Detect which cell encompasses the target text, then output its (X, Y) center coordinate. 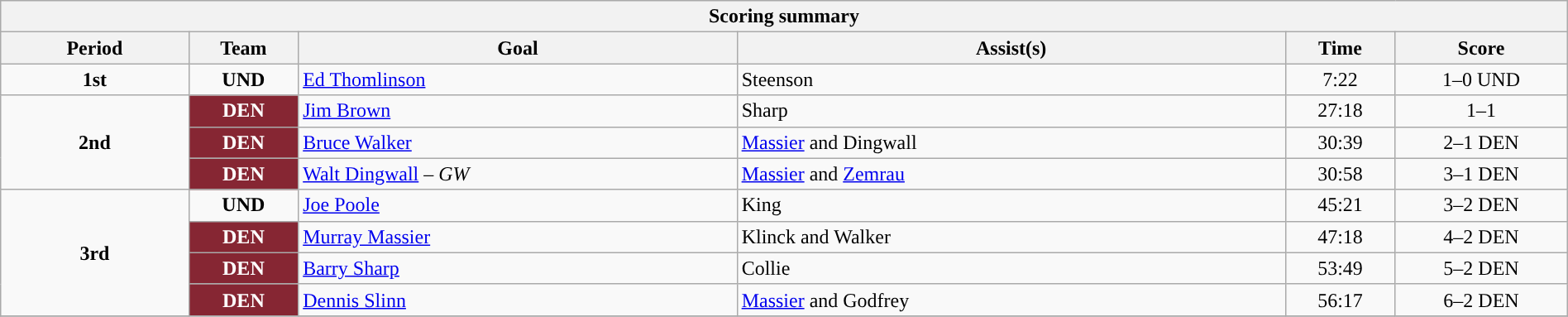
6–2 DEN (1481, 300)
56:17 (1340, 300)
Murray Massier (518, 237)
Klinck and Walker (1011, 237)
30:39 (1340, 142)
Time (1340, 48)
Massier and Zemrau (1011, 174)
Sharp (1011, 111)
Goal (518, 48)
2–1 DEN (1481, 142)
Ed Thomlinson (518, 79)
Massier and Dingwall (1011, 142)
Massier and Godfrey (1011, 300)
3rd (94, 252)
Dennis Slinn (518, 300)
Scoring summary (784, 17)
Joe Poole (518, 205)
47:18 (1340, 237)
Barry Sharp (518, 268)
Jim Brown (518, 111)
4–2 DEN (1481, 237)
2nd (94, 142)
5–2 DEN (1481, 268)
53:49 (1340, 268)
Assist(s) (1011, 48)
3–2 DEN (1481, 205)
Bruce Walker (518, 142)
Team (243, 48)
1–1 (1481, 111)
Walt Dingwall – GW (518, 174)
King (1011, 205)
1–0 UND (1481, 79)
Score (1481, 48)
27:18 (1340, 111)
Period (94, 48)
1st (94, 79)
Steenson (1011, 79)
3–1 DEN (1481, 174)
Collie (1011, 268)
7:22 (1340, 79)
30:58 (1340, 174)
45:21 (1340, 205)
